Output the [X, Y] coordinate of the center of the cell containing the given text.  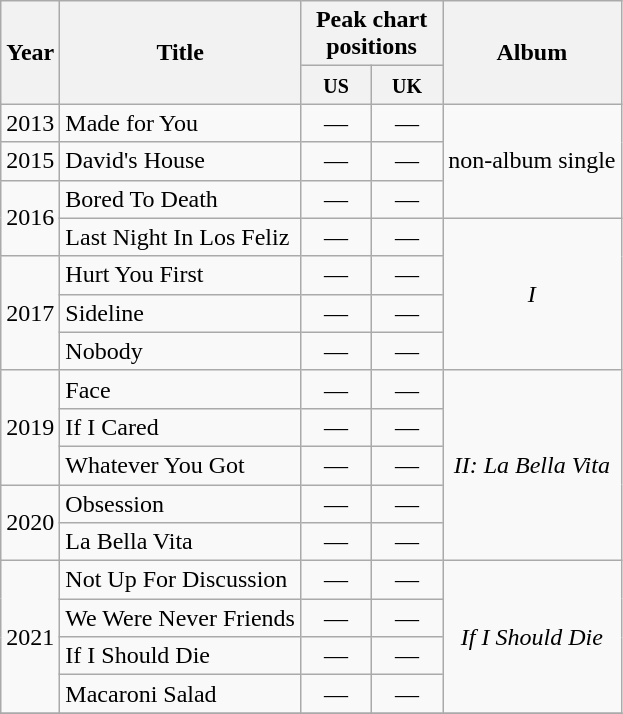
2015 [30, 161]
Hurt You First [180, 275]
UK [408, 85]
Made for You [180, 123]
We Were Never Friends [180, 618]
Year [30, 52]
non-album single [532, 161]
La Bella Vita [180, 542]
Bored To Death [180, 199]
2019 [30, 427]
Nobody [180, 351]
Face [180, 389]
2020 [30, 522]
Not Up For Discussion [180, 580]
2021 [30, 637]
Obsession [180, 503]
Title [180, 52]
2013 [30, 123]
Album [532, 52]
Peak chart positions [371, 34]
Macaroni Salad [180, 694]
II: La Bella Vita [532, 465]
2017 [30, 313]
I [532, 294]
If I Cared [180, 427]
Last Night In Los Feliz [180, 237]
2016 [30, 218]
David's House [180, 161]
Whatever You Got [180, 465]
Sideline [180, 313]
US [336, 85]
